Search for the cell housing the specified text and yield its [X, Y] center coordinate. 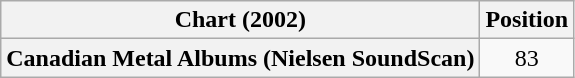
Chart (2002) [240, 20]
Canadian Metal Albums (Nielsen SoundScan) [240, 58]
83 [527, 58]
Position [527, 20]
